Find where the given text appears and provide that cell's center as (x, y) coordinate. 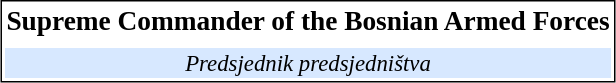
Predsjednik predsjedništva (308, 63)
Supreme Commander of the Bosnian Armed Forces (308, 21)
